Locate the cell with the specified text and output its (X, Y) center coordinate. 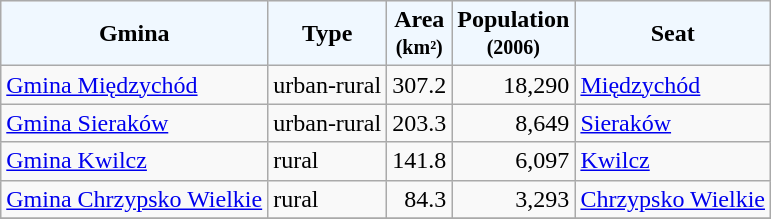
Population(2006) (514, 34)
Chrzypsko Wielkie (673, 199)
Gmina (134, 34)
6,097 (514, 161)
203.3 (420, 123)
Gmina Sieraków (134, 123)
Gmina Chrzypsko Wielkie (134, 199)
8,649 (514, 123)
Seat (673, 34)
18,290 (514, 85)
141.8 (420, 161)
Międzychód (673, 85)
Gmina Kwilcz (134, 161)
84.3 (420, 199)
3,293 (514, 199)
Type (328, 34)
Area(km²) (420, 34)
307.2 (420, 85)
Sieraków (673, 123)
Kwilcz (673, 161)
Gmina Międzychód (134, 85)
